Capture the cell that displays the provided text and extract its (X, Y) central coordinate. 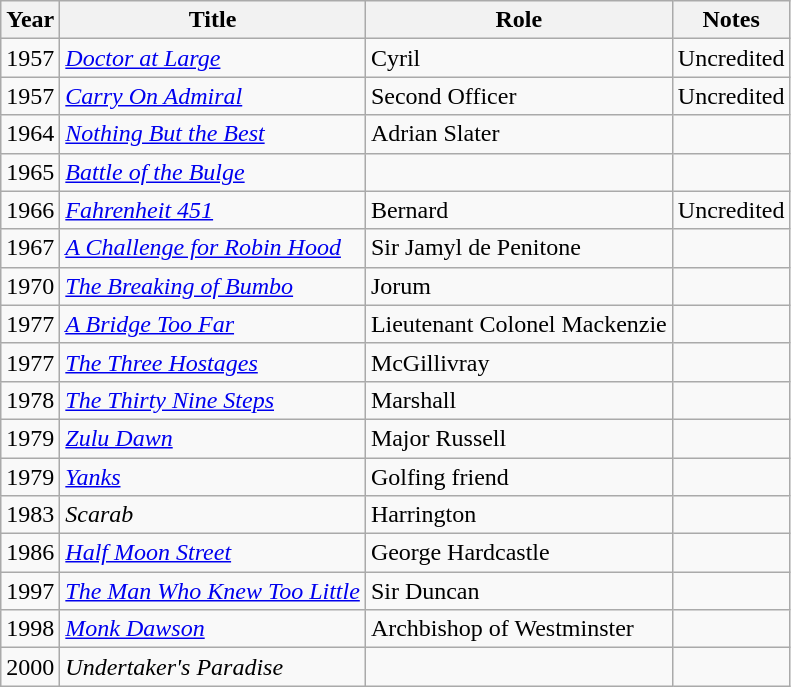
1998 (30, 629)
1967 (30, 248)
Marshall (518, 400)
Title (213, 20)
1970 (30, 286)
Undertaker's Paradise (213, 667)
George Hardcastle (518, 553)
1978 (30, 400)
A Bridge Too Far (213, 324)
The Thirty Nine Steps (213, 400)
Notes (731, 20)
Fahrenheit 451 (213, 210)
1965 (30, 172)
Golfing friend (518, 477)
1997 (30, 591)
Lieutenant Colonel Mackenzie (518, 324)
Monk Dawson (213, 629)
Yanks (213, 477)
Zulu Dawn (213, 438)
Year (30, 20)
The Man Who Knew Too Little (213, 591)
Battle of the Bulge (213, 172)
A Challenge for Robin Hood (213, 248)
Second Officer (518, 96)
Nothing But the Best (213, 134)
Bernard (518, 210)
Doctor at Large (213, 58)
Sir Jamyl de Penitone (518, 248)
The Three Hostages (213, 362)
Sir Duncan (518, 591)
Jorum (518, 286)
1983 (30, 515)
1964 (30, 134)
Cyril (518, 58)
Half Moon Street (213, 553)
Archbishop of Westminster (518, 629)
Harrington (518, 515)
Carry On Admiral (213, 96)
McGillivray (518, 362)
2000 (30, 667)
Scarab (213, 515)
1966 (30, 210)
Major Russell (518, 438)
The Breaking of Bumbo (213, 286)
Adrian Slater (518, 134)
Role (518, 20)
1986 (30, 553)
